Determine the (x, y) coordinate at the center of the cell enclosing the given text.  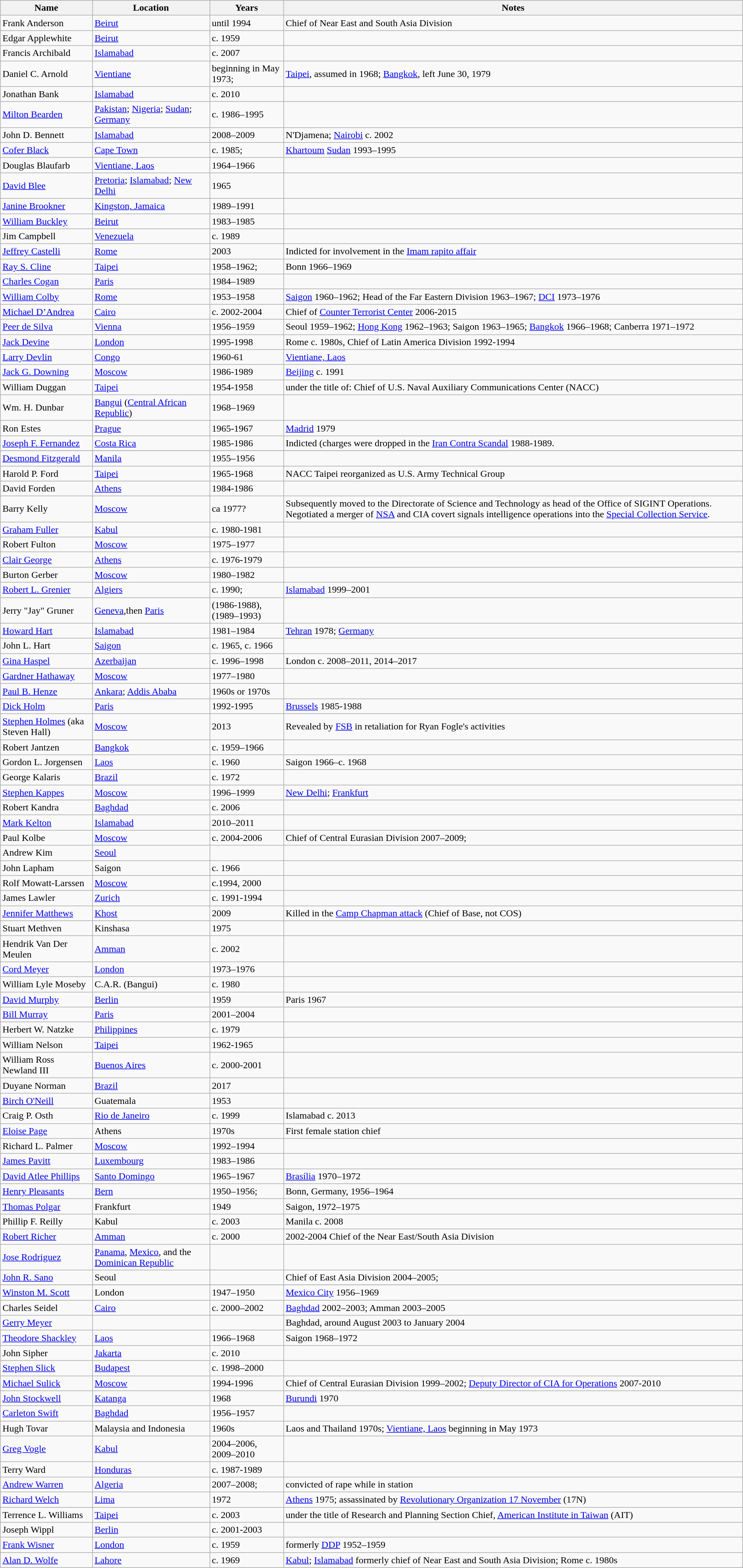
1992-1995 (246, 706)
James Lawler (46, 898)
1965 (246, 186)
New Delhi; Frankfurt (513, 793)
1983–1985 (246, 221)
1985-1986 (246, 443)
Michael Sulick (46, 1383)
Seoul 1959–1962; Hong Kong 1962–1963; Saigon 1963–1965; Bangkok 1966–1968; Canberra 1971–1972 (513, 327)
convicted of rape while in station (513, 1484)
Hendrik Van Der Meulen (46, 949)
Milton Bearden (46, 114)
Henry Pleasants (46, 1191)
c.1994, 2000 (246, 883)
Vientiane (151, 74)
1955–1956 (246, 458)
Lima (151, 1499)
c. 1980-1981 (246, 530)
c. 1989 (246, 236)
Madrid 1979 (513, 428)
Katanga (151, 1398)
Notes (513, 8)
Cape Town (151, 150)
Douglas Blaufarb (46, 165)
1992–1994 (246, 1146)
C.A.R. (Bangui) (151, 984)
Andrew Kim (46, 853)
John Stockwell (46, 1398)
c. 1998–2000 (246, 1368)
Taipei, assumed in 1968; Bangkok, left June 30, 1979 (513, 74)
1962-1965 (246, 1045)
Cofer Black (46, 150)
Bangui (Central African Republic) (151, 408)
1953 (246, 1101)
Bonn 1966–1969 (513, 267)
Frankfurt (151, 1206)
Baghdad, around August 2003 to January 2004 (513, 1323)
1984–1989 (246, 282)
Frank Anderson (46, 23)
c. 1976-1979 (246, 560)
Robert Richer (46, 1236)
1958–1962; (246, 267)
under the title of: Chief of U.S. Naval Auxiliary Communications Center (NACC) (513, 387)
Saigon, 1972–1975 (513, 1206)
First female station chief (513, 1131)
1975–1977 (246, 545)
Rolf Mowatt-Larssen (46, 883)
Gardner Hathaway (46, 676)
Greg Vogle (46, 1449)
Panama, Mexico, and the Dominican Republic (151, 1257)
c. 2000–2002 (246, 1308)
formerly DDP 1952–1959 (513, 1545)
Thomas Polgar (46, 1206)
c. 1979 (246, 1030)
1965–1967 (246, 1176)
John D. Bennett (46, 135)
Malaysia and Indonesia (151, 1428)
Buenos Aires (151, 1065)
Richard L. Palmer (46, 1146)
Terry Ward (46, 1469)
William Ross Newland III (46, 1065)
Congo (151, 357)
2003 (246, 251)
c. 1972 (246, 777)
Laos and Thailand 1970s; Vientiane, Laos beginning in May 1973 (513, 1428)
Bonn, Germany, 1956–1964 (513, 1191)
2004–2006, 2009–2010 (246, 1449)
Athens 1975; assassinated by Revolutionary Organization 17 November (17N) (513, 1499)
Geneva,then Paris (151, 610)
1980–1982 (246, 575)
1983–1986 (246, 1161)
1965-1968 (246, 473)
1947–1950 (246, 1293)
Chief of Counter Terrorist Center 2006-2015 (513, 312)
Jakarta (151, 1353)
1954-1958 (246, 387)
Zurich (151, 898)
c. 1969 (246, 1560)
Richard Welch (46, 1499)
Budapest (151, 1368)
London c. 2008–2011, 2014–2017 (513, 661)
1972 (246, 1499)
(1986-1988), (1989–1993) (246, 610)
Edgar Applewhite (46, 38)
Hugh Tovar (46, 1428)
Alan D. Wolfe (46, 1560)
Venezuela (151, 236)
Daniel C. Arnold (46, 74)
1960s (246, 1428)
c. 1996–1998 (246, 661)
Birch O'Neill (46, 1101)
1981–1984 (246, 631)
1986-1989 (246, 372)
c. 1987-1989 (246, 1469)
Saigon 1966–c. 1968 (513, 762)
Dick Holm (46, 706)
1975 (246, 928)
Jose Rodriguez (46, 1257)
Wm. H. Dunbar (46, 408)
Honduras (151, 1469)
c. 2000 (246, 1236)
Harold P. Ford (46, 473)
Luxembourg (151, 1161)
Location (151, 8)
c. 2001-2003 (246, 1530)
Michael D’Andrea (46, 312)
1968 (246, 1398)
1960s or 1970s (246, 691)
Gordon L. Jorgensen (46, 762)
Azerbaijan (151, 661)
1960-61 (246, 357)
Mark Kelton (46, 823)
Ron Estes (46, 428)
1964–1966 (246, 165)
Robert Fulton (46, 545)
Rome c. 1980s, Chief of Latin America Division 1992-1994 (513, 342)
1984-1986 (246, 489)
Costa Rica (151, 443)
c. 1985; (246, 150)
Manila (151, 458)
beginning in May 1973; (246, 74)
Desmond Fitzgerald (46, 458)
c. 2004-2006 (246, 838)
Revealed by FSB in retaliation for Ryan Fogle's activities (513, 727)
Duyane Norman (46, 1086)
Burton Gerber (46, 575)
Paul B. Henze (46, 691)
Jerry "Jay" Gruner (46, 610)
1973–1976 (246, 969)
NACC Taipei reorganized as U.S. Army Technical Group (513, 473)
Peer de Silva (46, 327)
Khartoum Sudan 1993–1995 (513, 150)
2002-2004 Chief of the Near East/South Asia Division (513, 1236)
c. 1999 (246, 1116)
Islamabad c. 2013 (513, 1116)
1966–1968 (246, 1338)
David Atlee Phillips (46, 1176)
Guatemala (151, 1101)
Jack G. Downing (46, 372)
David Forden (46, 489)
Robert Kandra (46, 808)
Barry Kelly (46, 509)
under the title of Research and Planning Section Chief, American Institute in Taiwan (AIT) (513, 1515)
Joseph F. Fernandez (46, 443)
Pretoria; Islamabad; New Delhi (151, 186)
until 1994 (246, 23)
1996–1999 (246, 793)
Kingston, Jamaica (151, 206)
Andrew Warren (46, 1484)
Chief of Central Eurasian Division 1999–2002; Deputy Director of CIA for Operations 2007-2010 (513, 1383)
Howard Hart (46, 631)
William Colby (46, 297)
Jim Campbell (46, 236)
Tehran 1978; Germany (513, 631)
William Duggan (46, 387)
Carleton Swift (46, 1413)
Vienna (151, 327)
Saigon 1960–1962; Head of the Far Eastern Division 1963–1967; DCI 1973–1976 (513, 297)
Kinshasa (151, 928)
John R. Sano (46, 1278)
Clair George (46, 560)
1950–1956; (246, 1191)
Brussels 1985-1988 (513, 706)
Name (46, 8)
Robert Jantzen (46, 747)
1970s (246, 1131)
Stephen Slick (46, 1368)
1965-1967 (246, 428)
Prague (151, 428)
c. 1965, c. 1966 (246, 646)
Saigon 1968–1972 (513, 1338)
Terrence L. Williams (46, 1515)
1977–1980 (246, 676)
2007–2008; (246, 1484)
Pakistan; Nigeria; Sudan; Germany (151, 114)
John Sipher (46, 1353)
Jack Devine (46, 342)
Kabul; Islamabad formerly chief of Near East and South Asia Division; Rome c. 1980s (513, 1560)
Khost (151, 913)
Baghdad 2002–2003; Amman 2003–2005 (513, 1308)
c. 2007 (246, 53)
c. 1966 (246, 868)
Charles Cogan (46, 282)
Jennifer Matthews (46, 913)
Brasília 1970–1972 (513, 1176)
Chief of East Asia Division 2004–2005; (513, 1278)
William Lyle Moseby (46, 984)
Chief of Near East and South Asia Division (513, 23)
Indicted for involvement in the Imam rapito affair (513, 251)
2010–2011 (246, 823)
Larry Devlin (46, 357)
Stephen Holmes (aka Steven Hall) (46, 727)
1959 (246, 999)
Lahore (151, 1560)
Ankara; Addis Ababa (151, 691)
Jeffrey Castelli (46, 251)
Cord Meyer (46, 969)
Gina Haspel (46, 661)
Algeria (151, 1484)
2017 (246, 1086)
1956–1959 (246, 327)
John Lapham (46, 868)
2001–2004 (246, 1015)
David Blee (46, 186)
James Pavitt (46, 1161)
Burundi 1970 (513, 1398)
Algiers (151, 590)
Bern (151, 1191)
Paris 1967 (513, 999)
Rio de Janeiro (151, 1116)
N'Djamena; Nairobi c. 2002 (513, 135)
Santo Domingo (151, 1176)
George Kalaris (46, 777)
David Murphy (46, 999)
Craig P. Osth (46, 1116)
c. 1980 (246, 984)
2008–2009 (246, 135)
c. 2006 (246, 808)
c. 2002 (246, 949)
Islamabad 1999–2001 (513, 590)
Winston M. Scott (46, 1293)
Graham Fuller (46, 530)
John L. Hart (46, 646)
Years (246, 8)
Mexico City 1956–1969 (513, 1293)
William Buckley (46, 221)
Killed in the Camp Chapman attack (Chief of Base, not COS) (513, 913)
Jonathan Bank (46, 94)
Frank Wisner (46, 1545)
c. 1991-1994 (246, 898)
c. 1990; (246, 590)
1994-1996 (246, 1383)
Stephen Kappes (46, 793)
Philippines (151, 1030)
c. 2000-2001 (246, 1065)
1995-1998 (246, 342)
1949 (246, 1206)
2013 (246, 727)
Joseph Wippl (46, 1530)
Ray S. Cline (46, 267)
c. 1960 (246, 762)
1953–1958 (246, 297)
c. 1959–1966 (246, 747)
Bangkok (151, 747)
Robert L. Grenier (46, 590)
Chief of Central Eurasian Division 2007–2009; (513, 838)
Eloise Page (46, 1131)
c. 2002-2004 (246, 312)
Beijing c. 1991 (513, 372)
Herbert W. Natzke (46, 1030)
Francis Archibald (46, 53)
1956–1957 (246, 1413)
William Nelson (46, 1045)
Stuart Methven (46, 928)
1968–1969 (246, 408)
Charles Seidel (46, 1308)
ca 1977? (246, 509)
Theodore Shackley (46, 1338)
1989–1991 (246, 206)
Janine Brookner (46, 206)
Paul Kolbe (46, 838)
2009 (246, 913)
Bill Murray (46, 1015)
Gerry Meyer (46, 1323)
Indicted (charges were dropped in the Iran Contra Scandal 1988-1989. (513, 443)
c. 1986–1995 (246, 114)
Phillip F. Reilly (46, 1221)
Manila c. 2008 (513, 1221)
